Pinpoint the cell where the given text exists, returning its [x, y] midpoint coordinate. 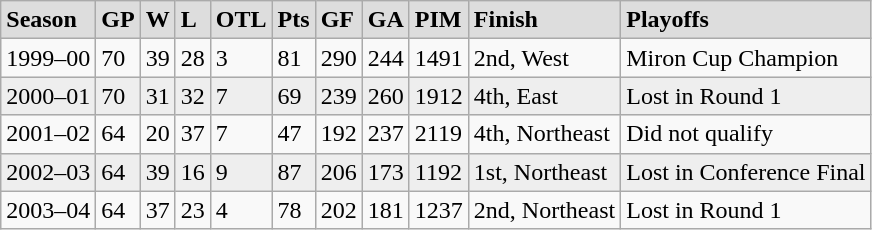
181 [386, 210]
4th, East [544, 96]
2nd, West [544, 58]
2003–04 [48, 210]
1st, Northeast [544, 172]
16 [192, 172]
4th, Northeast [544, 134]
1491 [438, 58]
3 [241, 58]
78 [294, 210]
PIM [438, 20]
4 [241, 210]
20 [158, 134]
OTL [241, 20]
Finish [544, 20]
2002–03 [48, 172]
Lost in Conference Final [746, 172]
202 [338, 210]
GF [338, 20]
1237 [438, 210]
87 [294, 172]
2001–02 [48, 134]
173 [386, 172]
239 [338, 96]
1192 [438, 172]
260 [386, 96]
2000–01 [48, 96]
GP [118, 20]
2nd, Northeast [544, 210]
23 [192, 210]
W [158, 20]
290 [338, 58]
237 [386, 134]
Pts [294, 20]
Did not qualify [746, 134]
28 [192, 58]
1912 [438, 96]
69 [294, 96]
47 [294, 134]
GA [386, 20]
31 [158, 96]
Miron Cup Champion [746, 58]
192 [338, 134]
Playoffs [746, 20]
206 [338, 172]
9 [241, 172]
Season [48, 20]
L [192, 20]
1999–00 [48, 58]
2119 [438, 134]
244 [386, 58]
32 [192, 96]
81 [294, 58]
